Identify which cell holds the provided text, then report its (X, Y) central coordinate. 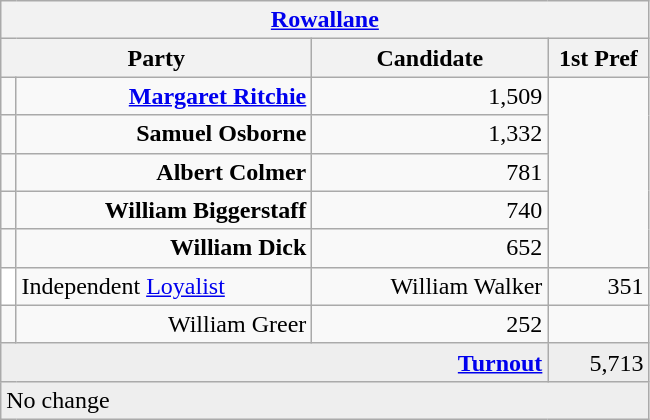
Samuel Osborne (164, 134)
Margaret Ritchie (164, 96)
1st Pref (598, 58)
William Dick (164, 248)
William Walker (430, 286)
740 (430, 210)
781 (430, 172)
1,332 (430, 134)
351 (598, 286)
Independent Loyalist (164, 286)
Candidate (430, 58)
No change (325, 400)
252 (430, 324)
Turnout (274, 362)
Rowallane (325, 20)
William Biggerstaff (164, 210)
Albert Colmer (164, 172)
652 (430, 248)
1,509 (430, 96)
Party (156, 58)
5,713 (598, 362)
William Greer (164, 324)
